Locate the cell with the specified text and output its (X, Y) center coordinate. 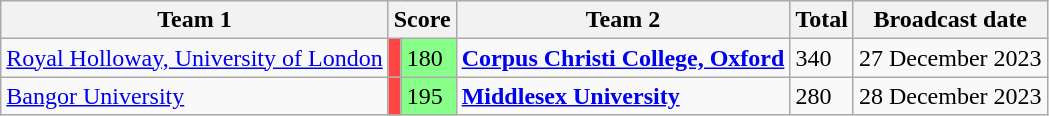
Team 1 (194, 20)
Middlesex University (623, 96)
Royal Holloway, University of London (194, 58)
Corpus Christi College, Oxford (623, 58)
340 (822, 58)
Total (822, 20)
195 (428, 96)
Bangor University (194, 96)
28 December 2023 (950, 96)
Team 2 (623, 20)
27 December 2023 (950, 58)
Broadcast date (950, 20)
280 (822, 96)
180 (428, 58)
Score (422, 20)
